Scan for the cell matching the given text and deliver its (X, Y) coordinate at center. 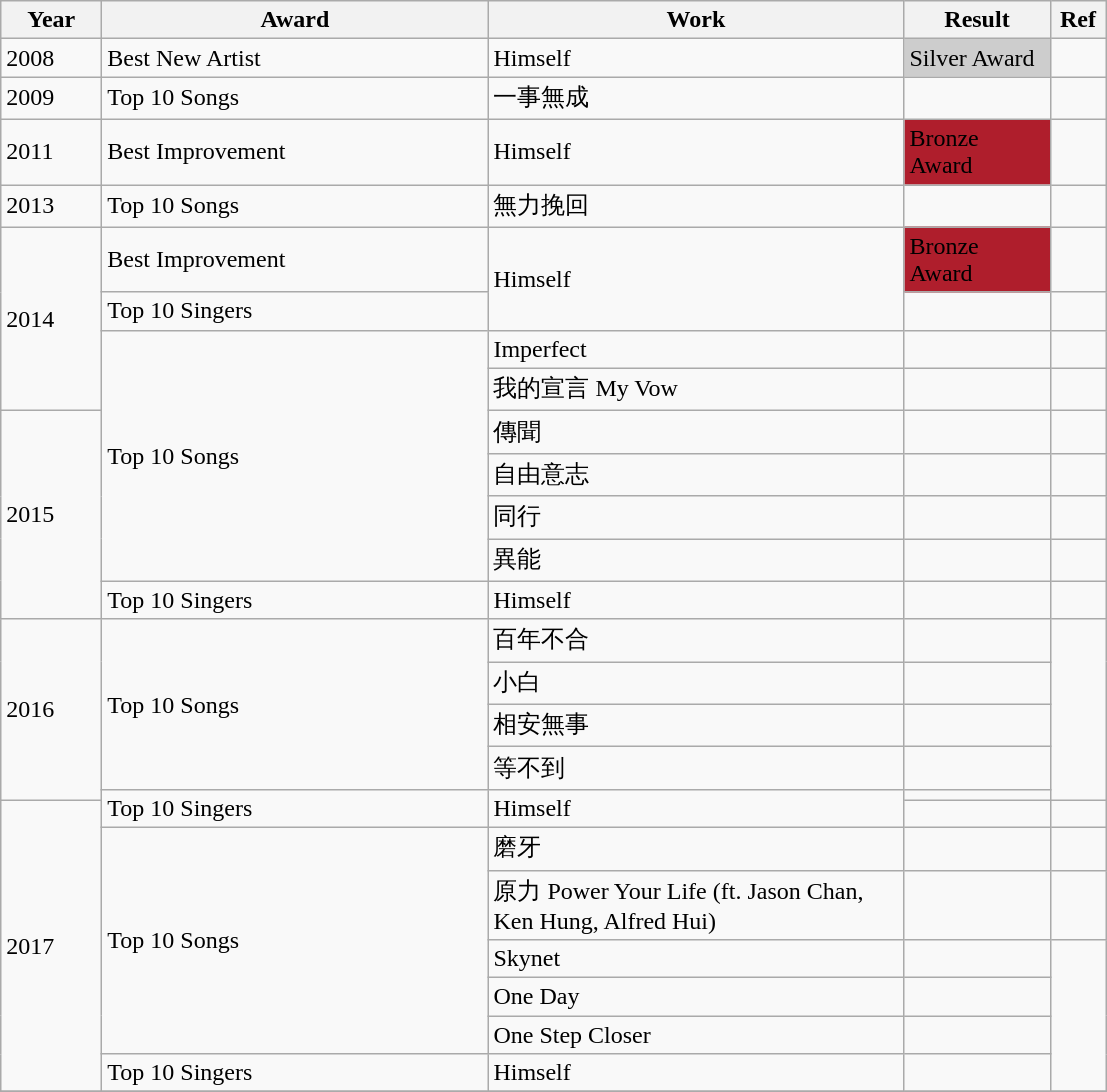
無力挽回 (696, 206)
Best New Artist (295, 58)
Work (696, 20)
2014 (52, 319)
Award (295, 20)
2013 (52, 206)
One Day (696, 997)
我的宣言 My Vow (696, 390)
Silver Award (977, 58)
Skynet (696, 959)
2015 (52, 515)
傳聞 (696, 432)
異能 (696, 560)
原力 Power Your Life (ft. Jason Chan, Ken Hung, Alfred Hui) (696, 905)
相安無事 (696, 726)
2011 (52, 152)
2017 (52, 946)
2008 (52, 58)
One Step Closer (696, 1035)
Imperfect (696, 349)
同行 (696, 518)
百年不合 (696, 640)
一事無成 (696, 98)
等不到 (696, 768)
Result (977, 20)
Year (52, 20)
2016 (52, 710)
Ref (1078, 20)
自由意志 (696, 474)
小白 (696, 684)
磨牙 (696, 848)
2009 (52, 98)
